Capture the cell that displays the provided text and extract its [x, y] central coordinate. 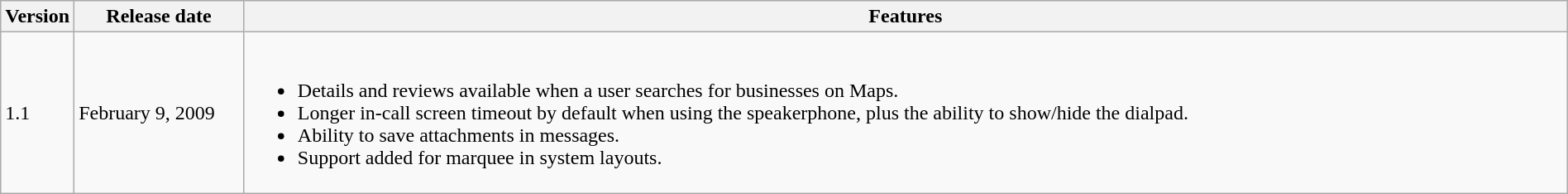
February 9, 2009 [159, 113]
Release date [159, 17]
1.1 [38, 113]
Features [905, 17]
Version [38, 17]
